Return (x, y) of the center of cell containing provided text 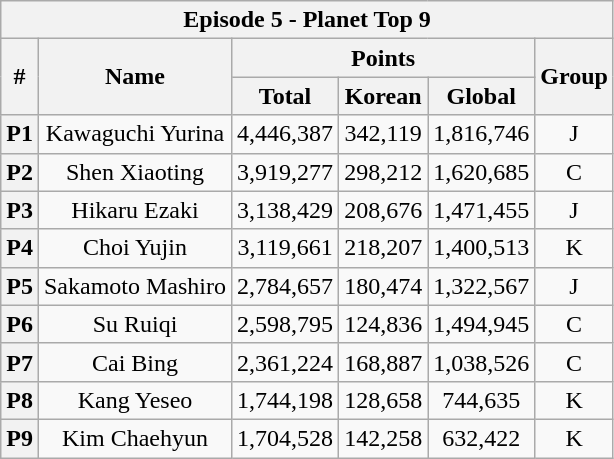
744,635 (482, 400)
P3 (20, 210)
Kang Yeseo (134, 400)
2,361,224 (286, 362)
Kawaguchi Yurina (134, 134)
180,474 (384, 286)
128,658 (384, 400)
1,620,685 (482, 172)
632,422 (482, 438)
168,887 (384, 362)
2,598,795 (286, 324)
1,744,198 (286, 400)
P4 (20, 248)
Name (134, 77)
124,836 (384, 324)
1,322,567 (482, 286)
Hikaru Ezaki (134, 210)
Global (482, 96)
1,816,746 (482, 134)
3,919,277 (286, 172)
# (20, 77)
1,704,528 (286, 438)
P5 (20, 286)
Group (574, 77)
P6 (20, 324)
P9 (20, 438)
P2 (20, 172)
2,784,657 (286, 286)
P1 (20, 134)
Points (384, 58)
Shen Xiaoting (134, 172)
3,119,661 (286, 248)
Cai Bing (134, 362)
208,676 (384, 210)
Su Ruiqi (134, 324)
342,119 (384, 134)
Choi Yujin (134, 248)
Episode 5 - Planet Top 9 (308, 20)
1,494,945 (482, 324)
Total (286, 96)
3,138,429 (286, 210)
218,207 (384, 248)
Sakamoto Mashiro (134, 286)
4,446,387 (286, 134)
P7 (20, 362)
Kim Chaehyun (134, 438)
P8 (20, 400)
1,400,513 (482, 248)
142,258 (384, 438)
1,471,455 (482, 210)
1,038,526 (482, 362)
Korean (384, 96)
298,212 (384, 172)
